Scan for the cell matching the given text and deliver its (x, y) coordinate at center. 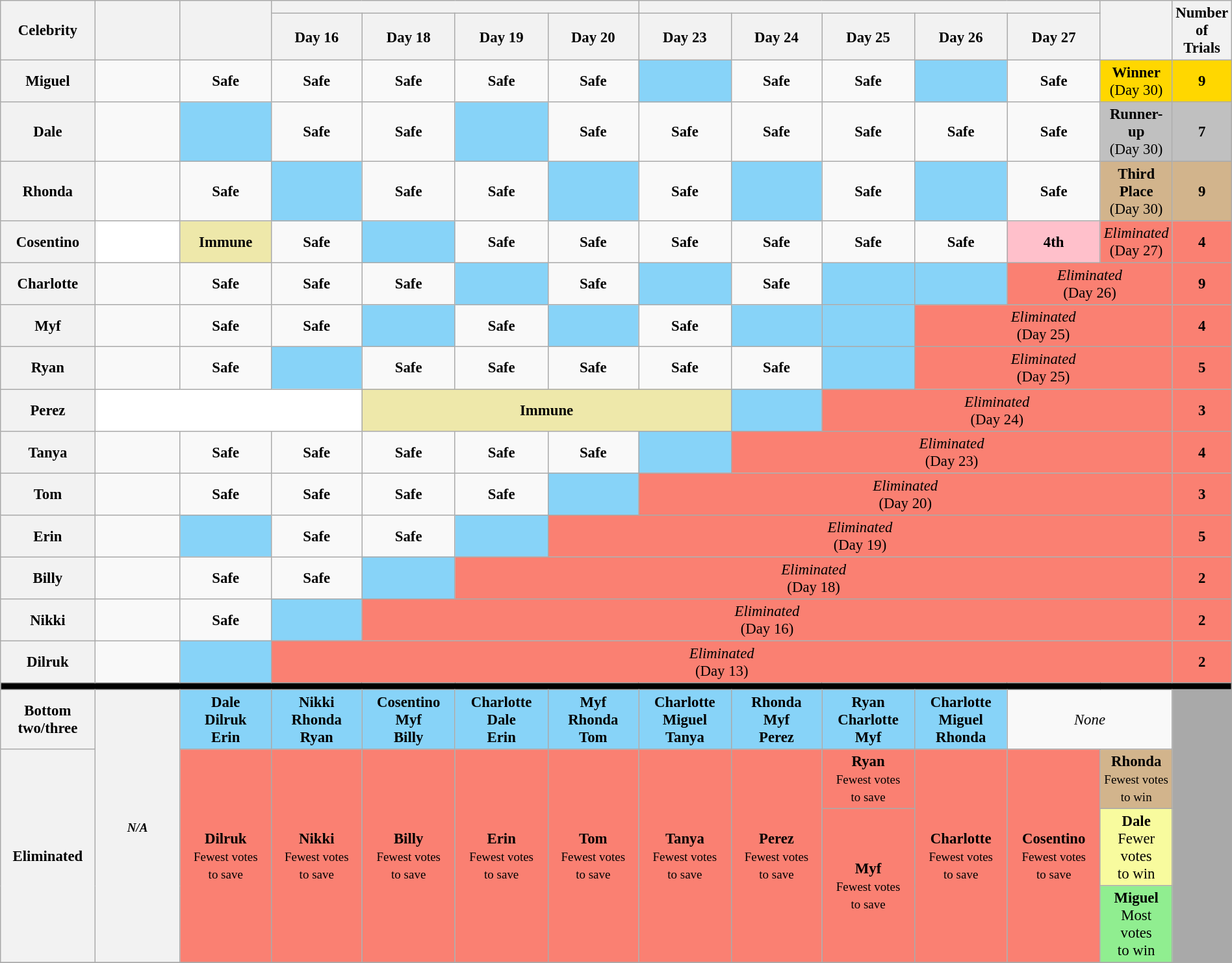
None (1090, 719)
Number of Trials (1202, 31)
CharlotteMiguelRhonda (960, 719)
Eliminated(Day 13) (721, 661)
RhondaFewest votesto win (1136, 779)
CosentinoMyfBilly (408, 719)
MyfFewest votesto save (868, 886)
TomFewest votesto save (593, 856)
Eliminated(Day 19) (860, 535)
RyanCharlotteMyf (868, 719)
Day 18 (408, 36)
Perez (48, 411)
Tom (48, 494)
DaleFewer votes to win (1136, 847)
Day 19 (502, 36)
CharlotteMiguelTanya (685, 719)
Ryan (48, 368)
Nikki (48, 620)
NikkiRhondaRyan (316, 719)
Eliminated(Day 26) (1090, 285)
Celebrity (48, 31)
Dilruk (48, 661)
MyfRhondaTom (593, 719)
MiguelMost votes to win (1136, 924)
Eliminated(Day 16) (767, 620)
Day 27 (1054, 36)
Day 25 (868, 36)
CharlotteFewest votesto save (960, 856)
Third Place(Day 30) (1136, 192)
Cosentino (48, 242)
Day 23 (685, 36)
Winner(Day 30) (1136, 82)
Rhonda (48, 192)
BillyFewest votesto save (408, 856)
ErinFewest votesto save (502, 856)
Day 20 (593, 36)
PerezFewest votesto save (776, 856)
Eliminated(Day 24) (997, 411)
Bottom two/three (48, 719)
Eliminated(Day 20) (906, 494)
Miguel (48, 82)
Eliminated(Day 27) (1136, 242)
Day 26 (960, 36)
Erin (48, 535)
CosentinoFewest votesto save (1054, 856)
Day 24 (776, 36)
TanyaFewest votesto save (685, 856)
CharlotteDaleErin (502, 719)
Charlotte (48, 285)
Eliminated(Day 23) (951, 452)
RyanFewest votesto save (868, 779)
NikkiFewest votesto save (316, 856)
DaleDilrukErin (225, 719)
Tanya (48, 452)
Myf (48, 326)
Dale (48, 132)
4th (1054, 242)
RhondaMyfPerez (776, 719)
N/A (138, 826)
Runner-up(Day 30) (1136, 132)
Eliminated (48, 856)
7 (1202, 132)
DilrukFewest votesto save (225, 856)
Billy (48, 578)
Day 16 (316, 36)
Eliminated(Day 18) (814, 578)
